For the text-containing cell, return its midpoint in (X, Y) coordinate format. 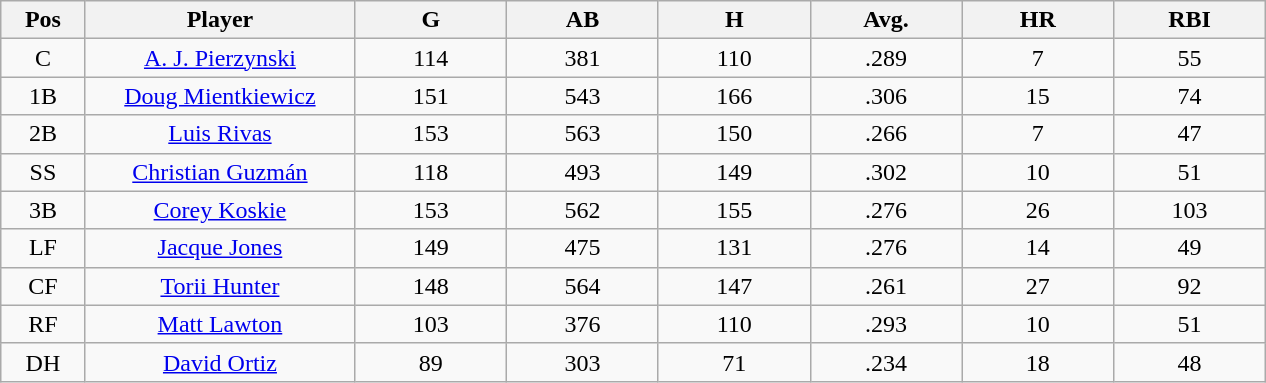
.306 (886, 96)
27 (1038, 286)
David Ortiz (220, 362)
563 (583, 134)
.293 (886, 324)
2B (43, 134)
Pos (43, 20)
3B (43, 210)
1B (43, 96)
.266 (886, 134)
C (43, 58)
74 (1190, 96)
89 (431, 362)
RBI (1190, 20)
155 (734, 210)
151 (431, 96)
562 (583, 210)
LF (43, 248)
.261 (886, 286)
475 (583, 248)
118 (431, 172)
493 (583, 172)
Jacque Jones (220, 248)
AB (583, 20)
HR (1038, 20)
18 (1038, 362)
.234 (886, 362)
47 (1190, 134)
376 (583, 324)
148 (431, 286)
49 (1190, 248)
15 (1038, 96)
.289 (886, 58)
564 (583, 286)
Doug Mientkiewicz (220, 96)
147 (734, 286)
Player (220, 20)
55 (1190, 58)
71 (734, 362)
Avg. (886, 20)
.302 (886, 172)
48 (1190, 362)
Christian Guzmán (220, 172)
Luis Rivas (220, 134)
303 (583, 362)
114 (431, 58)
131 (734, 248)
CF (43, 286)
92 (1190, 286)
150 (734, 134)
Torii Hunter (220, 286)
Matt Lawton (220, 324)
H (734, 20)
26 (1038, 210)
543 (583, 96)
SS (43, 172)
G (431, 20)
RF (43, 324)
14 (1038, 248)
381 (583, 58)
DH (43, 362)
166 (734, 96)
A. J. Pierzynski (220, 58)
Corey Koskie (220, 210)
